For the text-containing cell, return its midpoint in (X, Y) coordinate format. 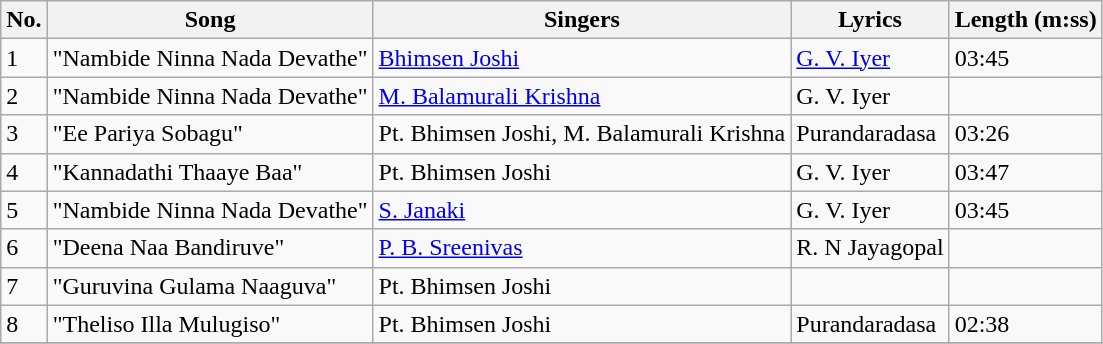
No. (24, 20)
4 (24, 172)
03:26 (1026, 134)
2 (24, 96)
5 (24, 210)
M. Balamurali Krishna (582, 96)
3 (24, 134)
"Kannadathi Thaaye Baa" (210, 172)
"Deena Naa Bandiruve" (210, 248)
P. B. Sreenivas (582, 248)
"Guruvina Gulama Naaguva" (210, 286)
8 (24, 324)
6 (24, 248)
Pt. Bhimsen Joshi, M. Balamurali Krishna (582, 134)
03:47 (1026, 172)
Length (m:ss) (1026, 20)
Singers (582, 20)
"Ee Pariya Sobagu" (210, 134)
"Theliso Illa Mulugiso" (210, 324)
R. N Jayagopal (870, 248)
1 (24, 58)
S. Janaki (582, 210)
02:38 (1026, 324)
Song (210, 20)
7 (24, 286)
Bhimsen Joshi (582, 58)
Lyrics (870, 20)
